Return [x, y] of the center of cell containing provided text 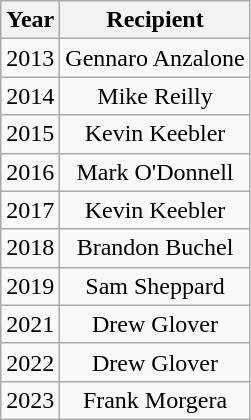
Gennaro Anzalone [155, 58]
2022 [30, 362]
Frank Morgera [155, 400]
2013 [30, 58]
Brandon Buchel [155, 248]
2015 [30, 134]
2019 [30, 286]
Year [30, 20]
2017 [30, 210]
2021 [30, 324]
Mike Reilly [155, 96]
2016 [30, 172]
Sam Sheppard [155, 286]
2018 [30, 248]
2023 [30, 400]
Recipient [155, 20]
Mark O'Donnell [155, 172]
2014 [30, 96]
